Provide the (x, y) coordinate of the cell's center where the given text is located.  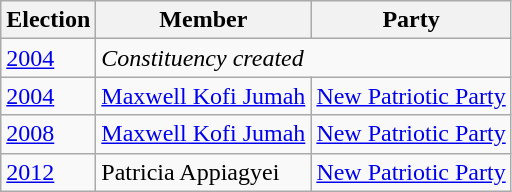
Patricia Appiagyei (204, 172)
Constituency created (304, 58)
Member (204, 20)
2012 (48, 172)
Party (411, 20)
Election (48, 20)
2008 (48, 134)
